Return (x, y) of the center of cell containing provided text 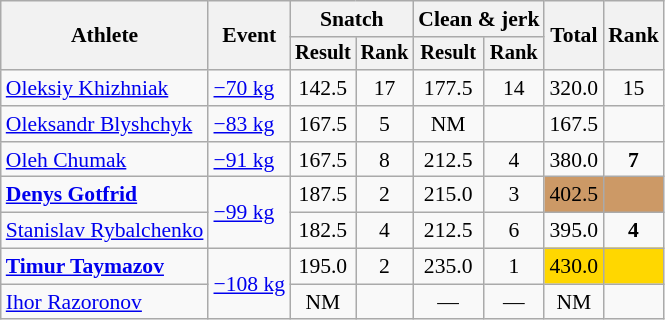
Ihor Razoronov (105, 302)
Snatch (352, 19)
320.0 (574, 88)
7 (634, 160)
195.0 (323, 267)
1 (514, 267)
182.5 (323, 231)
14 (514, 88)
8 (385, 160)
235.0 (448, 267)
Timur Taymazov (105, 267)
−70 kg (249, 88)
402.5 (574, 195)
3 (514, 195)
−91 kg (249, 160)
187.5 (323, 195)
Denys Gotfrid (105, 195)
Clean & jerk (478, 19)
Stanislav Rybalchenko (105, 231)
142.5 (323, 88)
Oleksandr Blyshchyk (105, 124)
Oleksiy Khizhniak (105, 88)
Athlete (105, 36)
−99 kg (249, 212)
−108 kg (249, 284)
15 (634, 88)
215.0 (448, 195)
6 (514, 231)
Oleh Chumak (105, 160)
5 (385, 124)
−83 kg (249, 124)
Event (249, 36)
430.0 (574, 267)
177.5 (448, 88)
Total (574, 36)
395.0 (574, 231)
380.0 (574, 160)
17 (385, 88)
